Locate the cell with the specified text and output its (x, y) center coordinate. 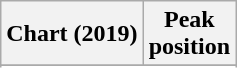
Peakposition (189, 34)
Chart (2019) (72, 34)
